Find where the given text appears and provide that cell's center as (X, Y) coordinate. 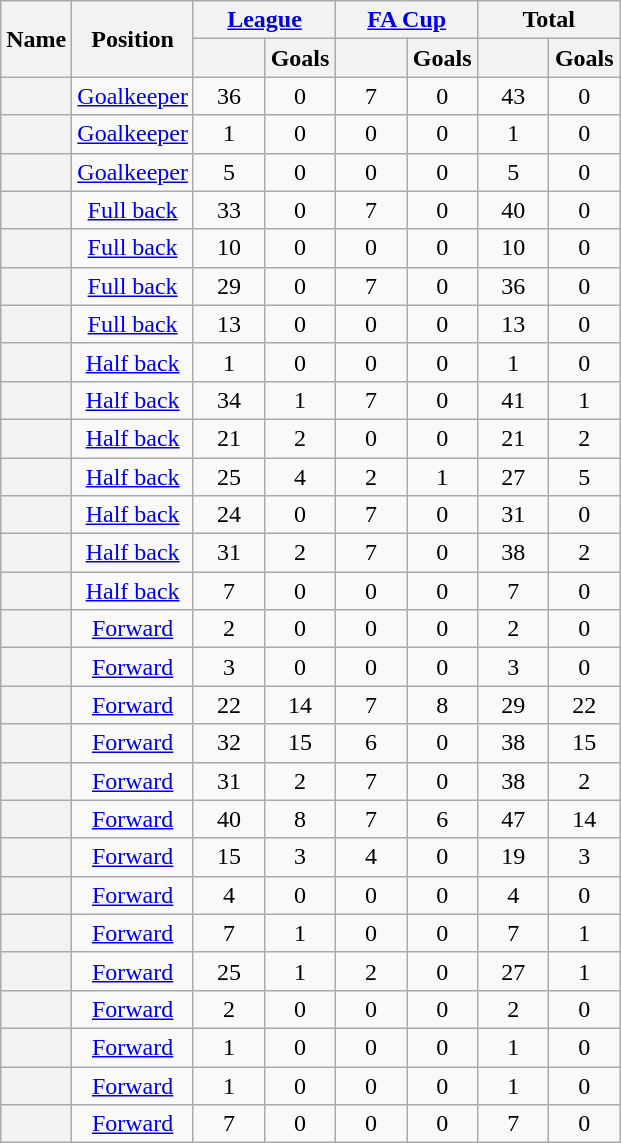
43 (514, 96)
32 (228, 743)
Position (133, 39)
Total (549, 20)
33 (228, 210)
34 (228, 400)
FA Cup (407, 20)
League (264, 20)
19 (514, 857)
47 (514, 819)
24 (228, 515)
Name (36, 39)
41 (514, 400)
